For the text-containing cell, return its midpoint in [X, Y] coordinate format. 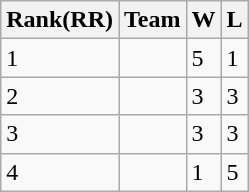
L [234, 20]
Team [152, 20]
4 [60, 172]
W [204, 20]
Rank(RR) [60, 20]
2 [60, 96]
